Determine the (X, Y) coordinate at the center of the cell enclosing the given text.  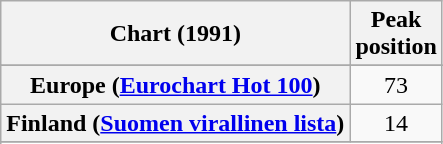
Europe (Eurochart Hot 100) (176, 85)
73 (396, 85)
Chart (1991) (176, 34)
14 (396, 123)
Finland (Suomen virallinen lista) (176, 123)
Peakposition (396, 34)
